Locate the cell with the specified text and output its (x, y) center coordinate. 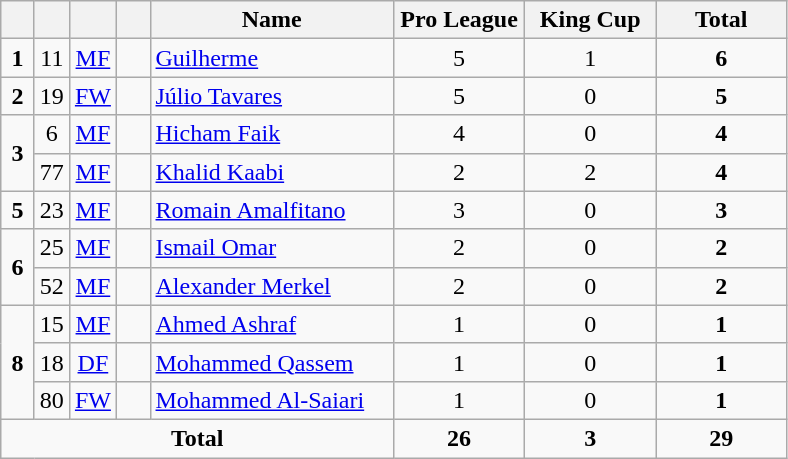
Romain Amalfitano (272, 210)
Ismail Omar (272, 248)
Júlio Tavares (272, 96)
Name (272, 20)
DF (92, 362)
19 (52, 96)
Mohammed Qassem (272, 362)
15 (52, 324)
29 (722, 438)
8 (18, 362)
Alexander Merkel (272, 286)
Ahmed Ashraf (272, 324)
King Cup (590, 20)
23 (52, 210)
25 (52, 248)
Guilherme (272, 58)
Khalid Kaabi (272, 172)
77 (52, 172)
18 (52, 362)
80 (52, 400)
Pro League (460, 20)
Hicham Faik (272, 134)
Mohammed Al-Saiari (272, 400)
11 (52, 58)
26 (460, 438)
52 (52, 286)
